For the text-containing cell, return its midpoint in (X, Y) coordinate format. 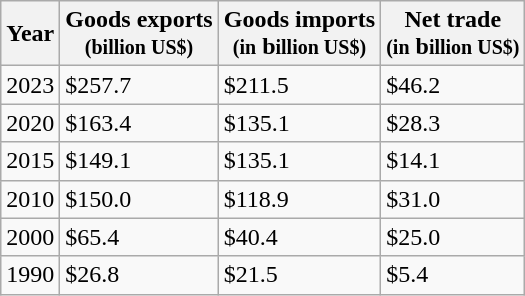
$40.4 (299, 237)
$26.8 (139, 275)
Year (30, 34)
Goods imports(in billion US$) (299, 34)
$257.7 (139, 85)
$211.5 (299, 85)
$5.4 (453, 275)
$46.2 (453, 85)
$25.0 (453, 237)
$118.9 (299, 199)
$14.1 (453, 161)
$150.0 (139, 199)
$65.4 (139, 237)
2010 (30, 199)
2000 (30, 237)
1990 (30, 275)
$149.1 (139, 161)
Goods exports(billion US$) (139, 34)
$31.0 (453, 199)
2020 (30, 123)
$163.4 (139, 123)
Net trade(in billion US$) (453, 34)
$28.3 (453, 123)
2023 (30, 85)
$21.5 (299, 275)
2015 (30, 161)
